Scan for the cell matching the given text and deliver its (x, y) coordinate at center. 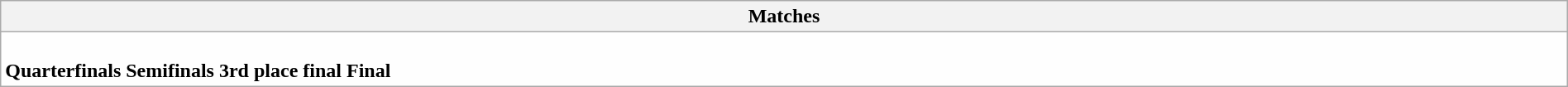
Matches (784, 17)
Quarterfinals Semifinals 3rd place final Final (784, 60)
